Determine the [x, y] coordinate at the center of the cell enclosing the given text.  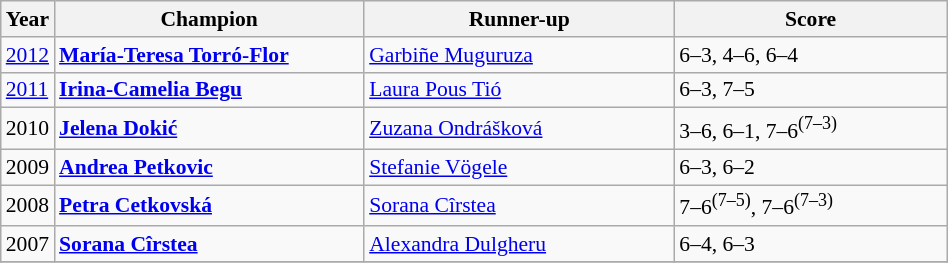
Runner-up [519, 19]
6–3, 7–5 [810, 90]
Stefanie Vögele [519, 167]
María-Teresa Torró-Flor [209, 55]
7–6(7–5), 7–6(7–3) [810, 206]
Garbiñe Muguruza [519, 55]
6–3, 6–2 [810, 167]
3–6, 6–1, 7–6(7–3) [810, 128]
Year [28, 19]
Alexandra Dulgheru [519, 244]
Zuzana Ondrášková [519, 128]
Champion [209, 19]
Irina-Camelia Begu [209, 90]
2011 [28, 90]
6–3, 4–6, 6–4 [810, 55]
2007 [28, 244]
Andrea Petkovic [209, 167]
2009 [28, 167]
Laura Pous Tió [519, 90]
Score [810, 19]
6–4, 6–3 [810, 244]
Jelena Dokić [209, 128]
2010 [28, 128]
2008 [28, 206]
2012 [28, 55]
Petra Cetkovská [209, 206]
